Return [X, Y] of the center of cell containing provided text 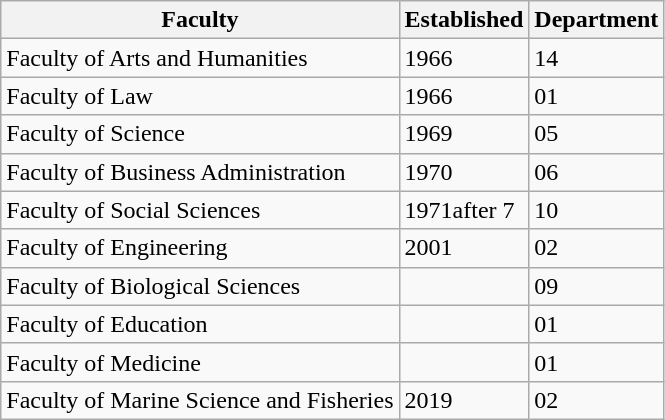
Faculty of Business Administration [200, 172]
Faculty of Education [200, 324]
Established [464, 20]
Faculty of Science [200, 134]
Faculty of Social Sciences [200, 210]
2001 [464, 248]
05 [596, 134]
1969 [464, 134]
Faculty of Engineering [200, 248]
Faculty of Medicine [200, 362]
Department [596, 20]
1970 [464, 172]
Faculty of Marine Science and Fisheries [200, 400]
Faculty of Biological Sciences [200, 286]
Faculty of Arts and Humanities [200, 58]
1971after 7 [464, 210]
Faculty [200, 20]
09 [596, 286]
Faculty of Law [200, 96]
10 [596, 210]
06 [596, 172]
2019 [464, 400]
14 [596, 58]
